Scan for the cell matching the given text and deliver its [X, Y] coordinate at center. 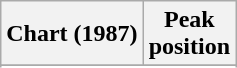
Peakposition [189, 34]
Chart (1987) [72, 34]
